For the text-containing cell, return its midpoint in [X, Y] coordinate format. 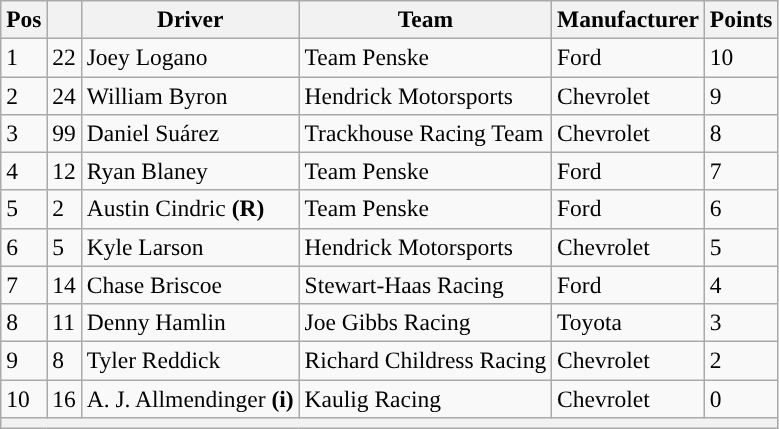
Joe Gibbs Racing [425, 322]
Daniel Suárez [190, 133]
A. J. Allmendinger (i) [190, 398]
Manufacturer [628, 19]
Kaulig Racing [425, 398]
Driver [190, 19]
Kyle Larson [190, 247]
0 [741, 398]
99 [64, 133]
22 [64, 57]
Joey Logano [190, 57]
Trackhouse Racing Team [425, 133]
12 [64, 171]
Denny Hamlin [190, 322]
14 [64, 285]
Team [425, 19]
11 [64, 322]
William Byron [190, 95]
Toyota [628, 322]
24 [64, 95]
Stewart-Haas Racing [425, 285]
16 [64, 398]
Ryan Blaney [190, 171]
Pos [24, 19]
Richard Childress Racing [425, 360]
1 [24, 57]
Points [741, 19]
Tyler Reddick [190, 360]
Chase Briscoe [190, 285]
Austin Cindric (R) [190, 209]
